Detect which cell encompasses the target text, then output its (X, Y) center coordinate. 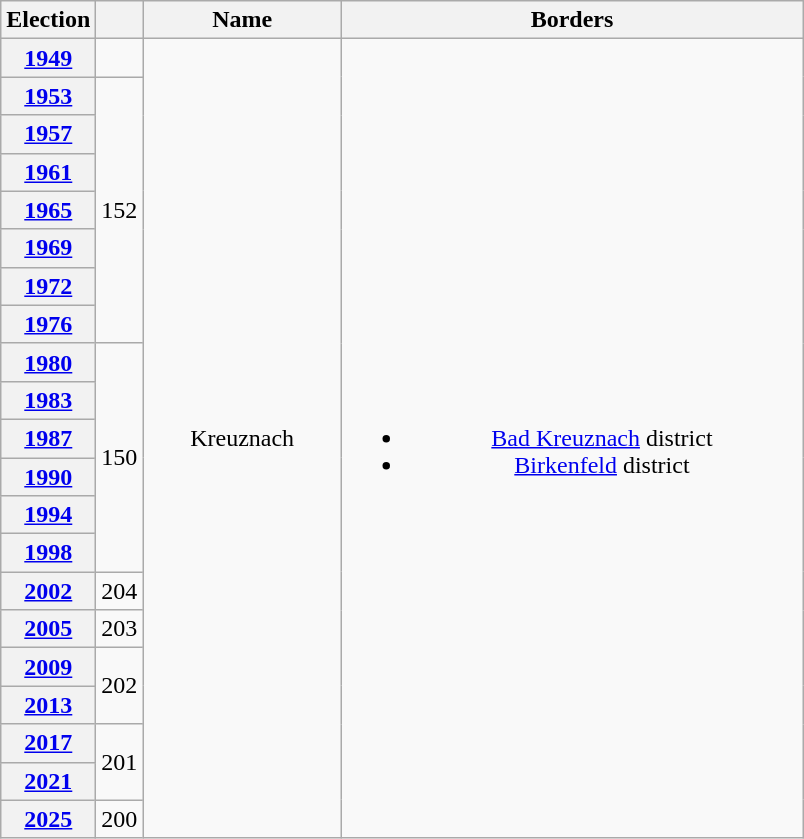
2013 (48, 705)
Kreuznach (242, 438)
152 (120, 210)
204 (120, 591)
1980 (48, 362)
2021 (48, 781)
1957 (48, 134)
1965 (48, 210)
1976 (48, 324)
201 (120, 762)
1953 (48, 96)
Election (48, 20)
1987 (48, 438)
1969 (48, 248)
202 (120, 686)
2009 (48, 667)
1990 (48, 477)
2002 (48, 591)
1983 (48, 400)
1998 (48, 553)
Name (242, 20)
1961 (48, 172)
Borders (572, 20)
203 (120, 629)
2017 (48, 743)
Bad Kreuznach districtBirkenfeld district (572, 438)
2005 (48, 629)
2025 (48, 819)
1994 (48, 515)
150 (120, 457)
200 (120, 819)
1949 (48, 58)
1972 (48, 286)
